Pinpoint the cell where the given text exists, returning its [X, Y] midpoint coordinate. 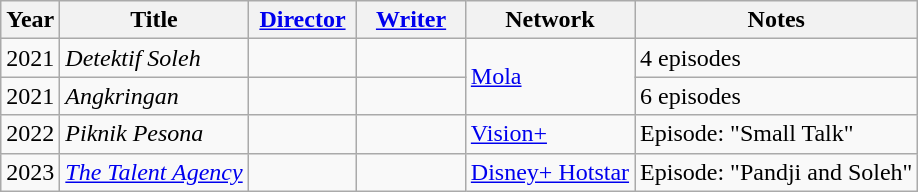
6 episodes [776, 96]
Episode: "Pandji and Soleh" [776, 172]
Mola [550, 77]
4 episodes [776, 58]
Writer [412, 20]
Disney+ Hotstar [550, 172]
Episode: "Small Talk" [776, 134]
Network [550, 20]
Piknik Pesona [154, 134]
2022 [30, 134]
Vision+ [550, 134]
Detektif Soleh [154, 58]
Title [154, 20]
Angkringan [154, 96]
Director [302, 20]
Notes [776, 20]
Year [30, 20]
The Talent Agency [154, 172]
2023 [30, 172]
